Provide the (x, y) coordinate of the cell's center where the given text is located.  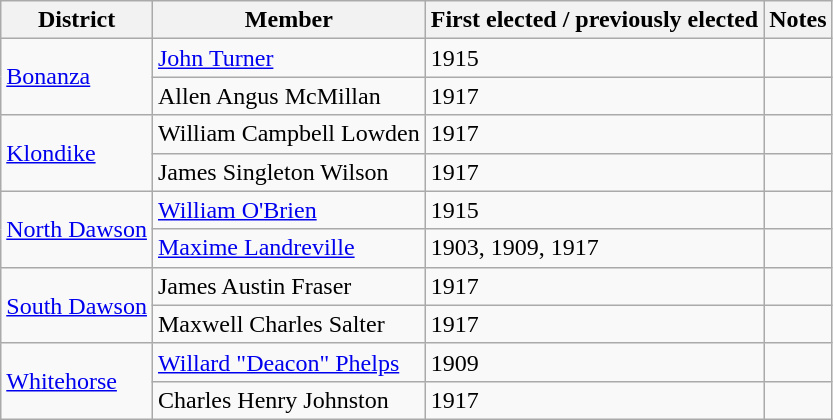
William O'Brien (288, 210)
Whitehorse (77, 381)
Member (288, 20)
Allen Angus McMillan (288, 96)
North Dawson (77, 229)
1903, 1909, 1917 (594, 248)
Notes (798, 20)
Maxime Landreville (288, 248)
South Dawson (77, 305)
1909 (594, 362)
James Singleton Wilson (288, 172)
Maxwell Charles Salter (288, 324)
Bonanza (77, 77)
Willard "Deacon" Phelps (288, 362)
James Austin Fraser (288, 286)
District (77, 20)
Charles Henry Johnston (288, 400)
William Campbell Lowden (288, 134)
First elected / previously elected (594, 20)
Klondike (77, 153)
John Turner (288, 58)
